Locate the cell with the specified text and output its (x, y) center coordinate. 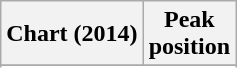
Chart (2014) (72, 34)
Peak position (189, 34)
